Return the [x, y] coordinate for the center point of the cell that contains the specified text.  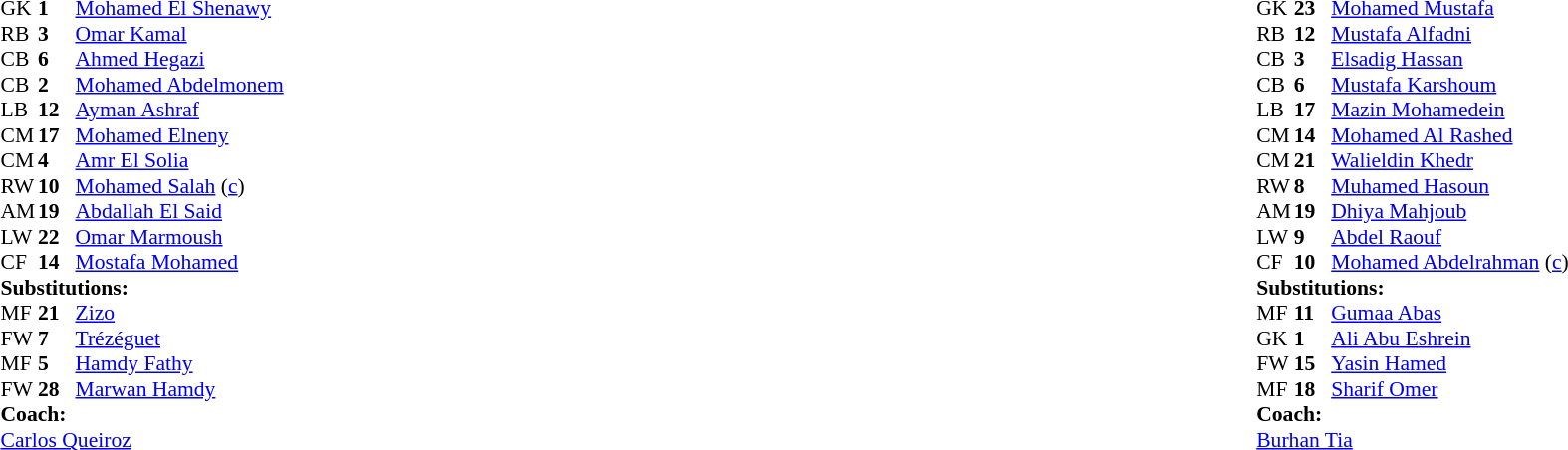
Hamdy Fathy [179, 363]
Omar Marmoush [179, 237]
9 [1313, 237]
28 [57, 389]
Omar Kamal [179, 34]
Mohamed Salah (c) [179, 186]
GK [1275, 338]
4 [57, 160]
8 [1313, 186]
5 [57, 363]
Mostafa Mohamed [179, 262]
Abdallah El Said [179, 212]
Ayman Ashraf [179, 111]
Substitutions: [141, 288]
Ahmed Hegazi [179, 59]
Zizo [179, 314]
22 [57, 237]
Amr El Solia [179, 160]
11 [1313, 314]
18 [1313, 389]
2 [57, 85]
1 [1313, 338]
15 [1313, 363]
Trézéguet [179, 338]
Mohamed Elneny [179, 135]
Coach: [141, 415]
7 [57, 338]
Marwan Hamdy [179, 389]
Mohamed Abdelmonem [179, 85]
